For the text-containing cell, return its midpoint in [x, y] coordinate format. 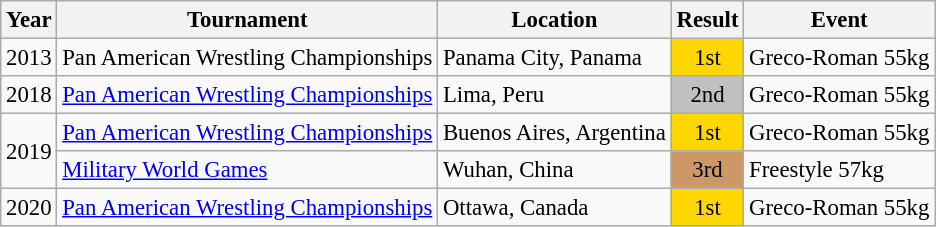
2018 [29, 95]
3rd [708, 170]
Ottawa, Canada [555, 208]
2013 [29, 58]
Freestyle 57kg [840, 170]
Wuhan, China [555, 170]
Result [708, 20]
Year [29, 20]
Event [840, 20]
Military World Games [248, 170]
2019 [29, 152]
2nd [708, 95]
Panama City, Panama [555, 58]
Tournament [248, 20]
Lima, Peru [555, 95]
2020 [29, 208]
Location [555, 20]
Buenos Aires, Argentina [555, 133]
